Provide the (x, y) coordinate of the cell's center where the given text is located.  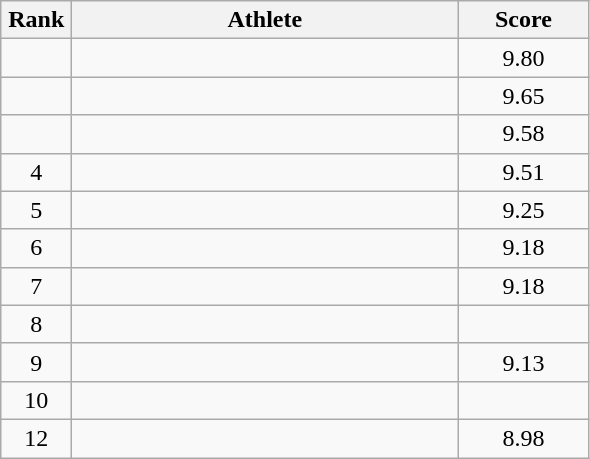
Athlete (265, 20)
Score (524, 20)
12 (36, 438)
9.80 (524, 58)
8.98 (524, 438)
10 (36, 400)
9.65 (524, 96)
9 (36, 362)
4 (36, 172)
7 (36, 286)
Rank (36, 20)
9.13 (524, 362)
9.58 (524, 134)
8 (36, 324)
9.51 (524, 172)
5 (36, 210)
9.25 (524, 210)
6 (36, 248)
